Scan for the cell matching the given text and deliver its [X, Y] coordinate at center. 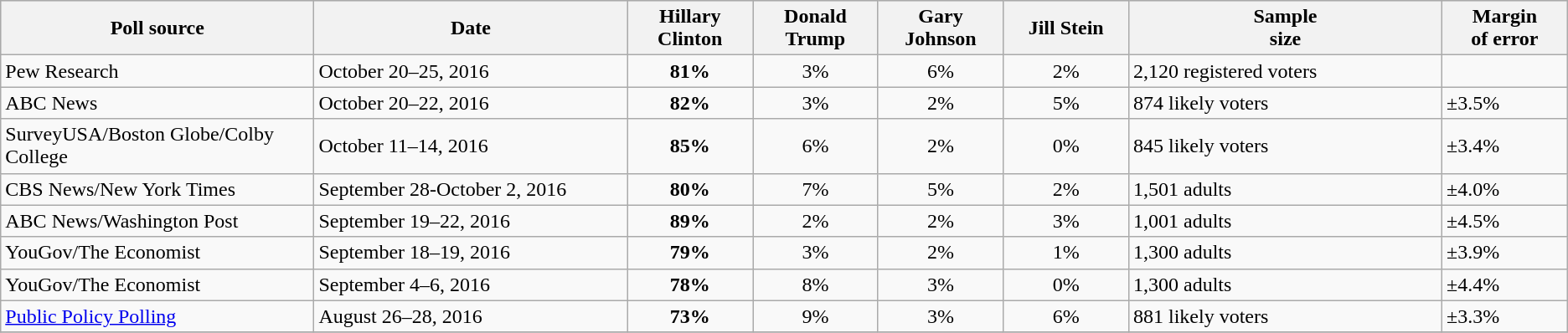
October 20–25, 2016 [471, 71]
ABC News [157, 103]
845 likely voters [1285, 146]
±3.4% [1505, 146]
9% [816, 316]
1,001 adults [1285, 221]
September 19–22, 2016 [471, 221]
81% [690, 71]
8% [816, 284]
1,501 adults [1285, 189]
89% [690, 221]
±4.4% [1505, 284]
1% [1066, 253]
85% [690, 146]
73% [690, 316]
±3.5% [1505, 103]
September 28-October 2, 2016 [471, 189]
Hillary Clinton [690, 28]
September 18–19, 2016 [471, 253]
80% [690, 189]
SurveyUSA/Boston Globe/Colby College [157, 146]
August 26–28, 2016 [471, 316]
CBS News/New York Times [157, 189]
October 20–22, 2016 [471, 103]
±3.9% [1505, 253]
±4.5% [1505, 221]
±4.0% [1505, 189]
881 likely voters [1285, 316]
±3.3% [1505, 316]
Samplesize [1285, 28]
Donald Trump [816, 28]
ABC News/Washington Post [157, 221]
Marginof error [1505, 28]
82% [690, 103]
Jill Stein [1066, 28]
Public Policy Polling [157, 316]
Pew Research [157, 71]
874 likely voters [1285, 103]
September 4–6, 2016 [471, 284]
Poll source [157, 28]
7% [816, 189]
Gary Johnson [941, 28]
2,120 registered voters [1285, 71]
October 11–14, 2016 [471, 146]
79% [690, 253]
Date [471, 28]
78% [690, 284]
